Capture the cell that displays the provided text and extract its (x, y) central coordinate. 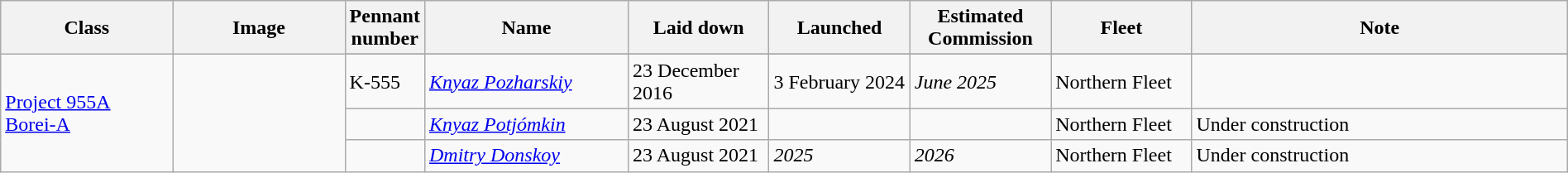
Pennant number (385, 28)
23 December 2016 (699, 81)
2025 (839, 156)
Note (1379, 28)
Image (259, 28)
Project 955ABorei-A (87, 113)
Laid down (699, 28)
Dmitry Donskoy (526, 156)
EstimatedCommission (980, 28)
Name (526, 28)
Class (87, 28)
Knyaz Pozharskiy (526, 81)
Launched (839, 28)
3 February 2024 (839, 81)
2026 (980, 156)
K-555 (385, 81)
June 2025 (980, 81)
Knyaz Potjómkin (526, 124)
Fleet (1121, 28)
